From the cell containing the given text, extract its center point as (X, Y) coordinate. 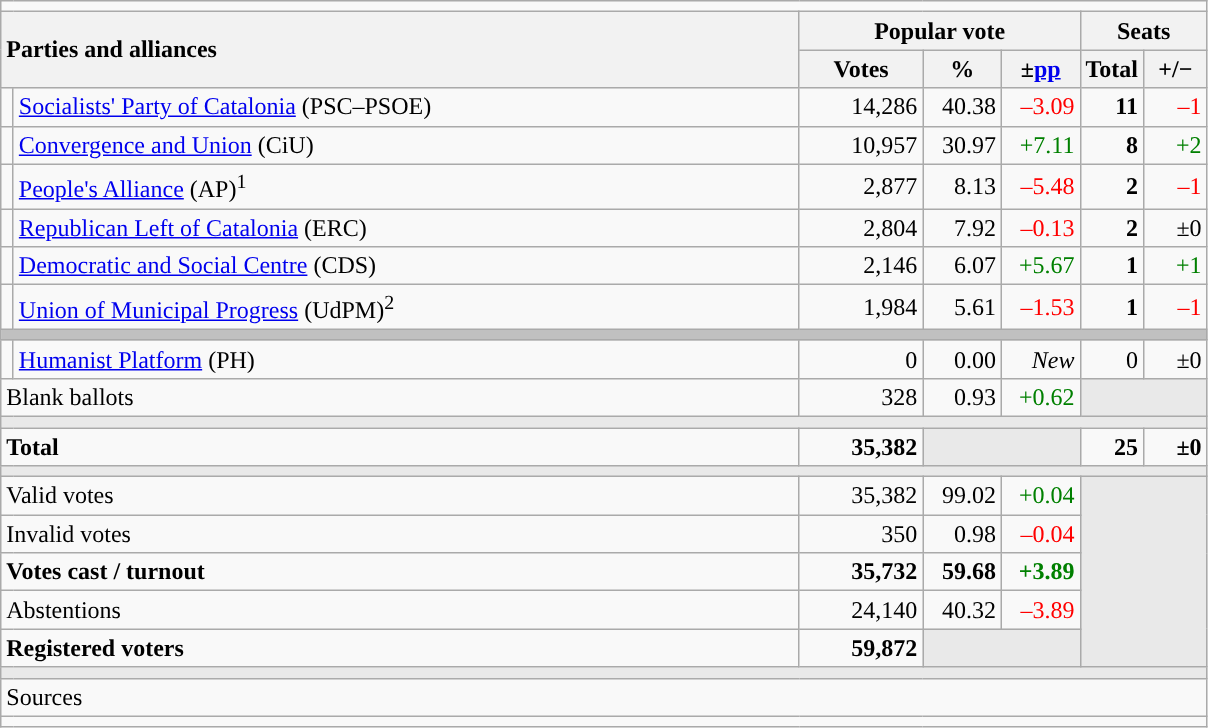
+1 (1176, 266)
–5.48 (1040, 186)
2,146 (861, 266)
11 (1112, 107)
35,732 (861, 572)
99.02 (962, 496)
6.07 (962, 266)
+5.67 (1040, 266)
7.92 (962, 228)
40.32 (962, 610)
5.61 (962, 308)
0.98 (962, 534)
2,804 (861, 228)
–0.13 (1040, 228)
Socialists' Party of Catalonia (PSC–PSOE) (406, 107)
0.00 (962, 359)
2,877 (861, 186)
+2 (1176, 145)
Parties and alliances (400, 50)
Blank ballots (400, 397)
Union of Municipal Progress (UdPM)2 (406, 308)
–0.04 (1040, 534)
40.38 (962, 107)
328 (861, 397)
8.13 (962, 186)
–1.53 (1040, 308)
1,984 (861, 308)
+0.04 (1040, 496)
10,957 (861, 145)
25 (1112, 447)
Invalid votes (400, 534)
24,140 (861, 610)
30.97 (962, 145)
59,872 (861, 648)
Votes (861, 69)
Convergence and Union (CiU) (406, 145)
+/− (1176, 69)
–3.09 (1040, 107)
59.68 (962, 572)
+0.62 (1040, 397)
Votes cast / turnout (400, 572)
Popular vote (940, 31)
Valid votes (400, 496)
0.93 (962, 397)
% (962, 69)
350 (861, 534)
Seats (1144, 31)
Registered voters (400, 648)
People's Alliance (AP)1 (406, 186)
8 (1112, 145)
+3.89 (1040, 572)
New (1040, 359)
–3.89 (1040, 610)
±pp (1040, 69)
14,286 (861, 107)
Humanist Platform (PH) (406, 359)
Democratic and Social Centre (CDS) (406, 266)
+7.11 (1040, 145)
Republican Left of Catalonia (ERC) (406, 228)
Sources (604, 697)
Abstentions (400, 610)
